Scan for the cell matching the given text and deliver its (x, y) coordinate at center. 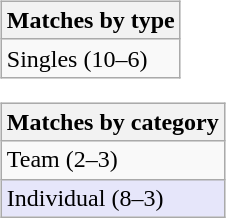
Singles (10–6) (90, 58)
Individual (8–3) (112, 198)
Team (2–3) (112, 160)
Matches by category (112, 122)
Matches by type (90, 20)
